Provide the [x, y] coordinate of the cell's center where the given text is located.  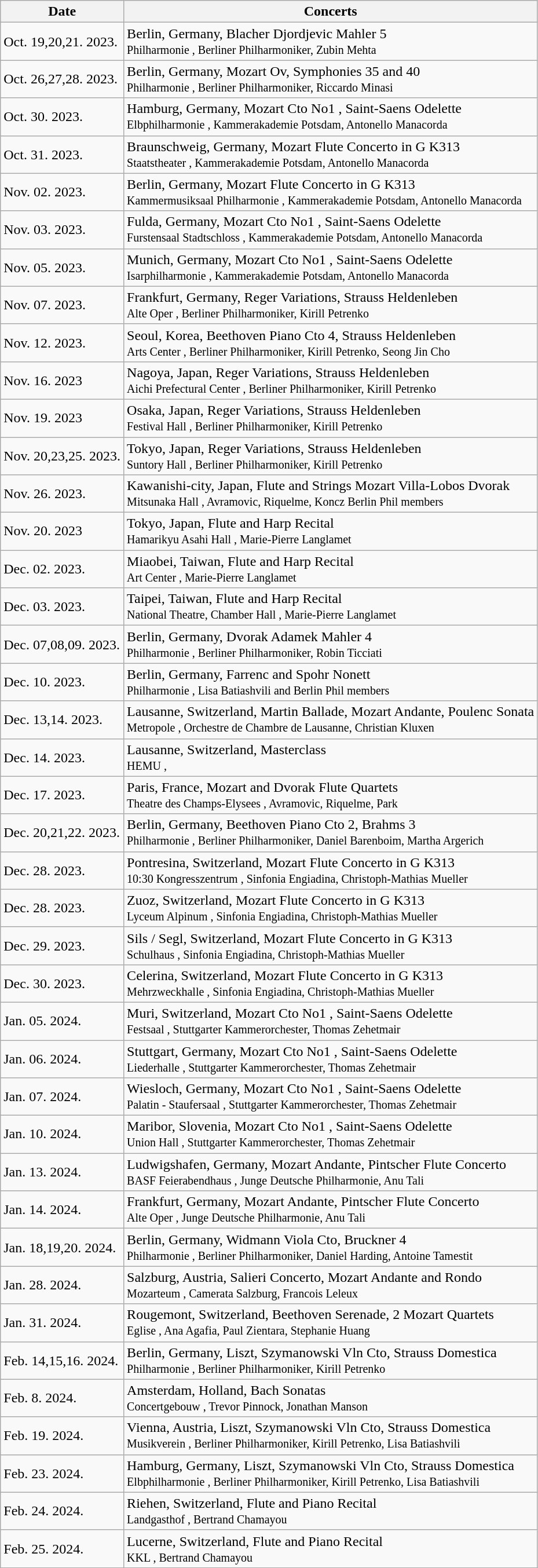
Jan. 13. 2024. [63, 1172]
Date [63, 12]
Berlin, Germany, Mozart Ov, Symphonies 35 and 40Philharmonie , Berliner Philharmoniker, Riccardo Minasi [331, 79]
Fulda, Germany, Mozart Cto No1 , Saint-Saens OdeletteFurstensaal Stadtschloss , Kammerakademie Potsdam, Antonello Manacorda [331, 229]
Nov. 05. 2023. [63, 268]
Feb. 14,15,16. 2024. [63, 1360]
Nov. 03. 2023. [63, 229]
Paris, France, Mozart and Dvorak Flute QuartetsTheatre des Champs-Elysees , Avramovic, Riquelme, Park [331, 795]
Nagoya, Japan, Reger Variations, Strauss HeldenlebenAichi Prefectural Center , Berliner Philharmoniker, Kirill Petrenko [331, 380]
Oct. 30. 2023. [63, 117]
Dec. 07,08,09. 2023. [63, 644]
Miaobei, Taiwan, Flute and Harp RecitalArt Center , Marie-Pierre Langlamet [331, 569]
Kawanishi-city, Japan, Flute and Strings Mozart Villa-Lobos DvorakMitsunaka Hall , Avramovic, Riquelme, Koncz Berlin Phil members [331, 494]
Dec. 17. 2023. [63, 795]
Nov. 07. 2023. [63, 305]
Taipei, Taiwan, Flute and Harp RecitalNational Theatre, Chamber Hall , Marie-Pierre Langlamet [331, 607]
Dec. 14. 2023. [63, 758]
Vienna, Austria, Liszt, Szymanowski Vln Cto, Strauss DomesticaMusikverein , Berliner Philharmoniker, Kirill Petrenko, Lisa Batiashvili [331, 1435]
Dec. 10. 2023. [63, 682]
Nov. 20. 2023 [63, 532]
Berlin, Germany, Blacher Djordjevic Mahler 5Philharmonie , Berliner Philharmoniker, Zubin Mehta [331, 42]
Lucerne, Switzerland, Flute and Piano RecitalKKL , Bertrand Chamayou [331, 1549]
Jan. 28. 2024. [63, 1285]
Dec. 13,14. 2023. [63, 719]
Feb. 19. 2024. [63, 1435]
Feb. 8. 2024. [63, 1398]
Dec. 20,21,22. 2023. [63, 833]
Berlin, Germany, Beethoven Piano Cto 2, Brahms 3Philharmonie , Berliner Philharmoniker, Daniel Barenboim, Martha Argerich [331, 833]
Dec. 03. 2023. [63, 607]
Celerina, Switzerland, Mozart Flute Concerto in G K313Mehrzweckhalle , Sinfonia Engiadina, Christoph-Mathias Mueller [331, 984]
Jan. 31. 2024. [63, 1323]
Osaka, Japan, Reger Variations, Strauss HeldenlebenFestival Hall , Berliner Philharmoniker, Kirill Petrenko [331, 418]
Salzburg, Austria, Salieri Concerto, Mozart Andante and RondoMozarteum , Camerata Salzburg, Francois Leleux [331, 1285]
Tokyo, Japan, Flute and Harp RecitalHamarikyu Asahi Hall , Marie-Pierre Langlamet [331, 532]
Nov. 26. 2023. [63, 494]
Zuoz, Switzerland, Mozart Flute Concerto in G K313Lyceum Alpinum , Sinfonia Engiadina, Christoph-Mathias Mueller [331, 908]
Dec. 30. 2023. [63, 984]
Munich, Germany, Mozart Cto No1 , Saint-Saens OdeletteIsarphilharmonie , Kammerakademie Potsdam, Antonello Manacorda [331, 268]
Jan. 07. 2024. [63, 1097]
Oct. 26,27,28. 2023. [63, 79]
Jan. 05. 2024. [63, 1021]
Dec. 29. 2023. [63, 945]
Stuttgart, Germany, Mozart Cto No1 , Saint-Saens OdeletteLiederhalle , Stuttgarter Kammerorchester, Thomas Zehetmair [331, 1059]
Feb. 25. 2024. [63, 1549]
Nov. 12. 2023. [63, 343]
Maribor, Slovenia, Mozart Cto No1 , Saint-Saens OdeletteUnion Hall , Stuttgarter Kammerorchester, Thomas Zehetmair [331, 1134]
Frankfurt, Germany, Mozart Andante, Pintscher Flute ConcertoAlte Oper , Junge Deutsche Philharmonie, Anu Tali [331, 1209]
Nov. 20,23,25. 2023. [63, 455]
Wiesloch, Germany, Mozart Cto No1 , Saint-Saens OdelettePalatin - Staufersaal , Stuttgarter Kammerorchester, Thomas Zehetmair [331, 1097]
Berlin, Germany, Farrenc and Spohr NonettPhilharmonie , Lisa Batiashvili and Berlin Phil members [331, 682]
Jan. 18,19,20. 2024. [63, 1248]
Amsterdam, Holland, Bach SonatasConcertgebouw , Trevor Pinnock, Jonathan Manson [331, 1398]
Rougemont, Switzerland, Beethoven Serenade, 2 Mozart QuartetsEglise , Ana Agafia, Paul Zientara, Stephanie Huang [331, 1323]
Lausanne, Switzerland, MasterclassHEMU , [331, 758]
Feb. 23. 2024. [63, 1474]
Seoul, Korea, Beethoven Piano Cto 4, Strauss HeldenlebenArts Center , Berliner Philharmoniker, Kirill Petrenko, Seong Jin Cho [331, 343]
Muri, Switzerland, Mozart Cto No1 , Saint-Saens OdeletteFestsaal , Stuttgarter Kammerorchester, Thomas Zehetmair [331, 1021]
Feb. 24. 2024. [63, 1511]
Tokyo, Japan, Reger Variations, Strauss HeldenlebenSuntory Hall , Berliner Philharmoniker, Kirill Petrenko [331, 455]
Nov. 16. 2023 [63, 380]
Jan. 06. 2024. [63, 1059]
Berlin, Germany, Mozart Flute Concerto in G K313Kammermusiksaal Philharmonie , Kammerakademie Potsdam, Antonello Manacorda [331, 192]
Hamburg, Germany, Liszt, Szymanowski Vln Cto, Strauss DomesticaElbphilharmonie , Berliner Philharmoniker, Kirill Petrenko, Lisa Batiashvili [331, 1474]
Riehen, Switzerland, Flute and Piano RecitalLandgasthof , Bertrand Chamayou [331, 1511]
Ludwigshafen, Germany, Mozart Andante, Pintscher Flute ConcertoBASF Feierabendhaus , Junge Deutsche Philharmonie, Anu Tali [331, 1172]
Jan. 14. 2024. [63, 1209]
Hamburg, Germany, Mozart Cto No1 , Saint-Saens OdeletteElbphilharmonie , Kammerakademie Potsdam, Antonello Manacorda [331, 117]
Nov. 02. 2023. [63, 192]
Jan. 10. 2024. [63, 1134]
Lausanne, Switzerland, Martin Ballade, Mozart Andante, Poulenc SonataMetropole , Orchestre de Chambre de Lausanne, Christian Kluxen [331, 719]
Frankfurt, Germany, Reger Variations, Strauss HeldenlebenAlte Oper , Berliner Philharmoniker, Kirill Petrenko [331, 305]
Concerts [331, 12]
Nov. 19. 2023 [63, 418]
Oct. 31. 2023. [63, 154]
Dec. 02. 2023. [63, 569]
Berlin, Germany, Liszt, Szymanowski Vln Cto, Strauss DomesticaPhilharmonie , Berliner Philharmoniker, Kirill Petrenko [331, 1360]
Berlin, Germany, Widmann Viola Cto, Bruckner 4Philharmonie , Berliner Philharmoniker, Daniel Harding, Antoine Tamestit [331, 1248]
Pontresina, Switzerland, Mozart Flute Concerto in G K31310:30 Kongresszentrum , Sinfonia Engiadina, Christoph-Mathias Mueller [331, 870]
Oct. 19,20,21. 2023. [63, 42]
Braunschweig, Germany, Mozart Flute Concerto in G K313Staatstheater , Kammerakademie Potsdam, Antonello Manacorda [331, 154]
Sils / Segl, Switzerland, Mozart Flute Concerto in G K313Schulhaus , Sinfonia Engiadina, Christoph-Mathias Mueller [331, 945]
Berlin, Germany, Dvorak Adamek Mahler 4Philharmonie , Berliner Philharmoniker, Robin Ticciati [331, 644]
